Capture the cell that displays the provided text and extract its (X, Y) central coordinate. 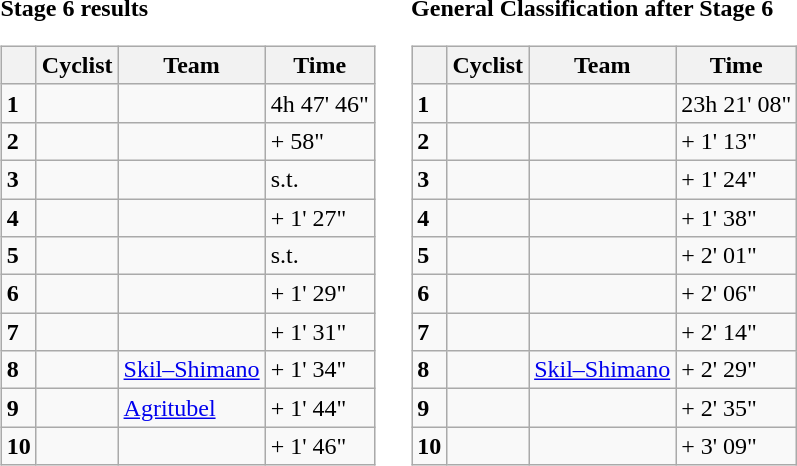
Agritubel (192, 408)
+ 1' 38" (736, 217)
+ 1' 46" (320, 446)
+ 2' 35" (736, 408)
+ 2' 06" (736, 294)
+ 1' 24" (736, 179)
23h 21' 08" (736, 103)
+ 58" (320, 141)
+ 3' 09" (736, 446)
+ 1' 34" (320, 370)
+ 2' 14" (736, 332)
+ 2' 01" (736, 256)
4h 47' 46" (320, 103)
+ 1' 31" (320, 332)
+ 1' 29" (320, 294)
+ 1' 44" (320, 408)
+ 1' 27" (320, 217)
+ 2' 29" (736, 370)
+ 1' 13" (736, 141)
